For the text-containing cell, return its midpoint in [x, y] coordinate format. 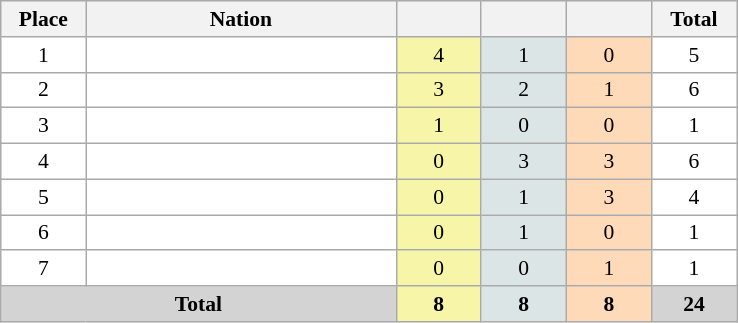
24 [694, 304]
Place [44, 19]
7 [44, 269]
Nation [241, 19]
